Determine the [x, y] coordinate at the center of the cell enclosing the given text.  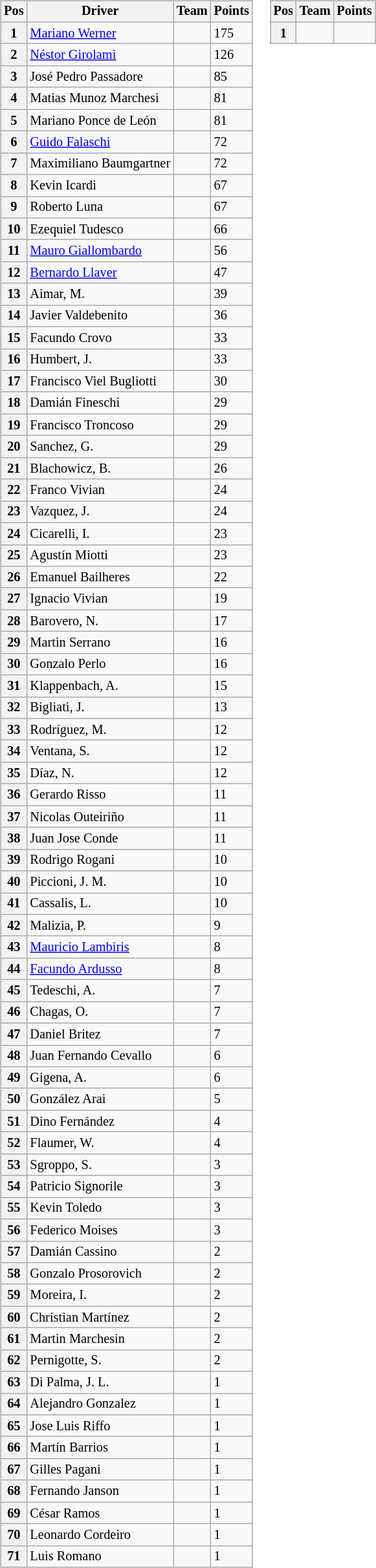
Malizia, P. [100, 925]
Christian Martínez [100, 1317]
Patricio Signorile [100, 1187]
Kevin Icardi [100, 186]
Mariano Werner [100, 33]
Aimar, M. [100, 294]
Díaz, N. [100, 773]
Gonzalo Perlo [100, 664]
Alejandro Gonzalez [100, 1404]
Tedeschi, A. [100, 991]
70 [14, 1535]
59 [14, 1295]
65 [14, 1426]
126 [232, 55]
Piccioni, J. M. [100, 882]
27 [14, 599]
Facundo Crovo [100, 338]
Vazquez, J. [100, 512]
Maximiliano Baumgartner [100, 164]
52 [14, 1143]
68 [14, 1491]
Blachowicz, B. [100, 468]
Martín Barrios [100, 1448]
Pernigotte, S. [100, 1360]
62 [14, 1360]
Humbert, J. [100, 360]
César Ramos [100, 1513]
Martin Serrano [100, 643]
34 [14, 751]
Flaumer, W. [100, 1143]
60 [14, 1317]
58 [14, 1274]
Mauricio Lambiris [100, 947]
Roberto Luna [100, 208]
Facundo Ardusso [100, 969]
41 [14, 904]
71 [14, 1556]
Ignacio Vivian [100, 599]
175 [232, 33]
Daniel Britez [100, 1034]
Kevin Toledo [100, 1208]
Matias Munoz Marchesi [100, 98]
63 [14, 1382]
Barovero, N. [100, 621]
Gilles Pagani [100, 1470]
69 [14, 1513]
64 [14, 1404]
Ezequiel Tudesco [100, 229]
20 [14, 447]
54 [14, 1187]
Gigena, A. [100, 1078]
Néstor Girolami [100, 55]
Damián Fineschi [100, 403]
31 [14, 686]
43 [14, 947]
61 [14, 1339]
Mauro Giallombardo [100, 251]
57 [14, 1252]
José Pedro Passadore [100, 77]
21 [14, 468]
85 [232, 77]
28 [14, 621]
Sgroppo, S. [100, 1165]
Klappenbach, A. [100, 686]
Rodríguez, M. [100, 729]
Francisco Troncoso [100, 425]
Moreira, I. [100, 1295]
Juan Jose Conde [100, 839]
Cassalis, L. [100, 904]
50 [14, 1099]
Nicolas Outeiriño [100, 817]
25 [14, 555]
42 [14, 925]
45 [14, 991]
Guido Falaschi [100, 142]
Dino Fernández [100, 1121]
32 [14, 708]
37 [14, 817]
48 [14, 1056]
Ventana, S. [100, 751]
51 [14, 1121]
Cicarelli, I. [100, 533]
Javier Valdebenito [100, 316]
Franco Vivian [100, 490]
Rodrigo Rogani [100, 860]
Fernando Janson [100, 1491]
Martin Marchesin [100, 1339]
14 [14, 316]
Bigliati, J. [100, 708]
Driver [100, 12]
Francisco Viel Bugliotti [100, 381]
40 [14, 882]
Federico Moises [100, 1230]
Juan Fernando Cevallo [100, 1056]
46 [14, 1013]
55 [14, 1208]
53 [14, 1165]
18 [14, 403]
44 [14, 969]
Bernardo Llaver [100, 273]
Agustín Miotti [100, 555]
Gerardo Risso [100, 795]
González Arai [100, 1099]
35 [14, 773]
Luis Romano [100, 1556]
Chagas, O. [100, 1013]
Sanchez, G. [100, 447]
Leonardo Cordeiro [100, 1535]
Emanuel Bailheres [100, 577]
Gonzalo Prosorovich [100, 1274]
49 [14, 1078]
Damián Cassino [100, 1252]
38 [14, 839]
Jose Luis Riffo [100, 1426]
Di Palma, J. L. [100, 1382]
Mariano Ponce de León [100, 120]
